From the cell containing the given text, extract its center point as [X, Y] coordinate. 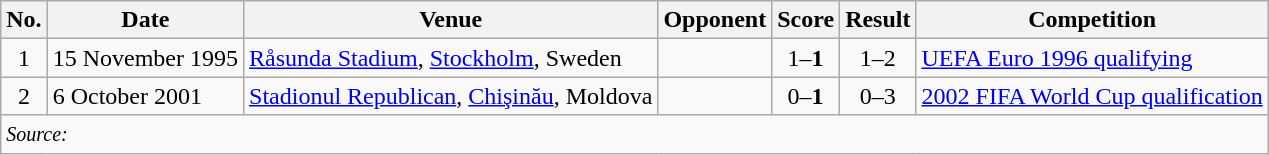
Opponent [715, 20]
Date [145, 20]
2002 FIFA World Cup qualification [1092, 96]
Source: [635, 134]
6 October 2001 [145, 96]
1 [24, 58]
Score [806, 20]
Result [878, 20]
Competition [1092, 20]
0–1 [806, 96]
2 [24, 96]
1–1 [806, 58]
UEFA Euro 1996 qualifying [1092, 58]
No. [24, 20]
Venue [451, 20]
Råsunda Stadium, Stockholm, Sweden [451, 58]
15 November 1995 [145, 58]
0–3 [878, 96]
1–2 [878, 58]
Stadionul Republican, Chişinău, Moldova [451, 96]
